Extract the [x, y] coordinate from the center of the cell holding the provided text.  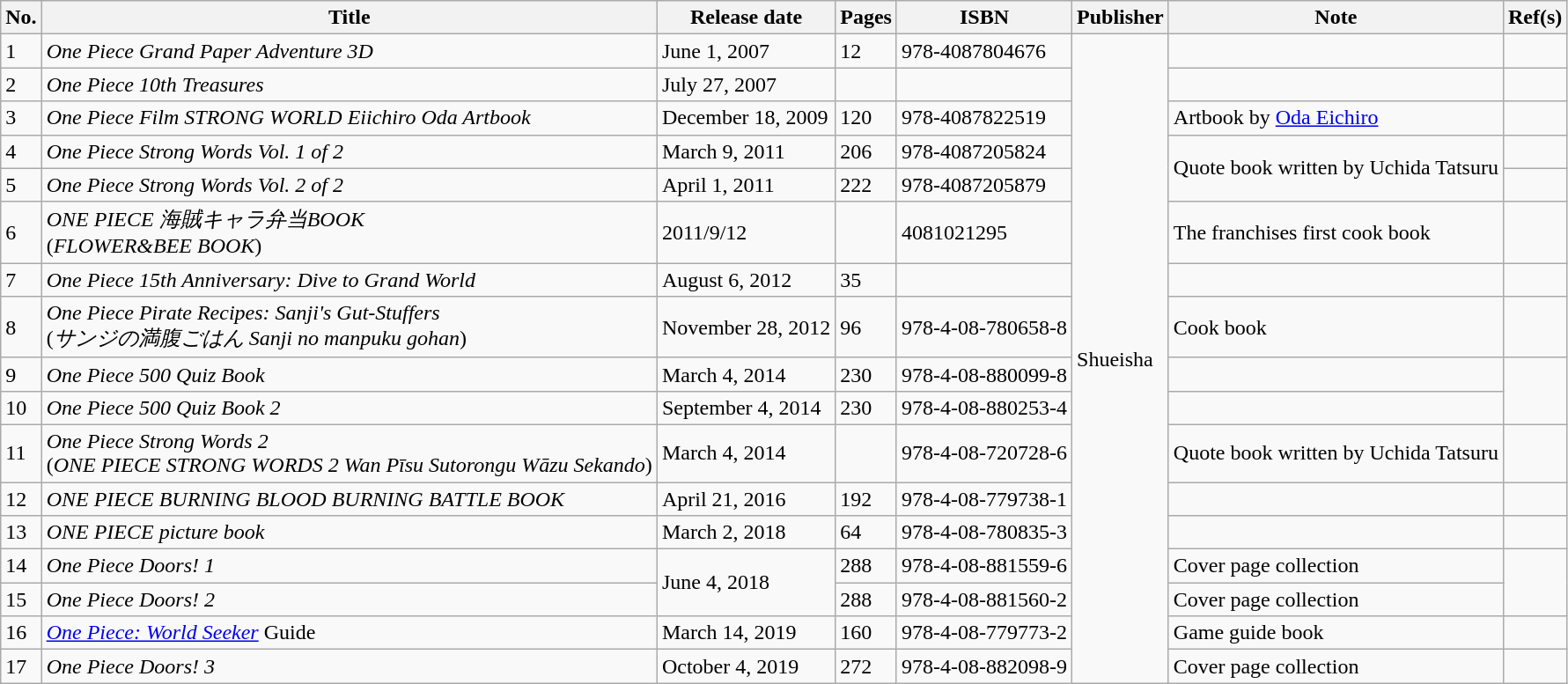
222 [866, 185]
978-4-08-720728-6 [984, 452]
One Piece 10th Treasures [349, 85]
Shueisha [1121, 359]
One Piece Grand Paper Adventure 3D [349, 51]
17 [21, 666]
July 27, 2007 [746, 85]
Pages [866, 18]
5 [21, 185]
1 [21, 51]
35 [866, 280]
ONE PIECE picture book [349, 533]
June 4, 2018 [746, 583]
978-4-08-880253-4 [984, 408]
15 [21, 599]
June 1, 2007 [746, 51]
978-4-08-881560-2 [984, 599]
ISBN [984, 18]
978-4087822519 [984, 118]
64 [866, 533]
2011/9/12 [746, 232]
One Piece: World Seeker Guide [349, 633]
One Piece Pirate Recipes: Sanji's Gut-Stuffers(サンジの満腹ごはん Sanji no manpuku gohan) [349, 327]
The franchises first cook book [1336, 232]
2 [21, 85]
978-4087205824 [984, 151]
Title [349, 18]
Publisher [1121, 18]
6 [21, 232]
978-4-08-780835-3 [984, 533]
Artbook by Oda Eichiro [1336, 118]
978-4-08-880099-8 [984, 374]
ONE PIECE BURNING BLOOD BURNING BATTLE BOOK [349, 499]
Release date [746, 18]
978-4-08-882098-9 [984, 666]
One Piece Doors! 1 [349, 566]
120 [866, 118]
11 [21, 452]
4081021295 [984, 232]
160 [866, 633]
Game guide book [1336, 633]
One Piece 500 Quiz Book 2 [349, 408]
No. [21, 18]
One Piece Strong Words Vol. 1 of 2 [349, 151]
November 28, 2012 [746, 327]
March 9, 2011 [746, 151]
One Piece 15th Anniversary: Dive to Grand World [349, 280]
16 [21, 633]
Cook book [1336, 327]
7 [21, 280]
August 6, 2012 [746, 280]
One Piece Strong Words Vol. 2 of 2 [349, 185]
14 [21, 566]
One Piece Strong Words 2(ONE PIECE STRONG WORDS 2 Wan Pīsu Sutorongu Wāzu Sekando) [349, 452]
September 4, 2014 [746, 408]
ONE PIECE 海賊キャラ弁当BOOK(FLOWER&BEE BOOK) [349, 232]
96 [866, 327]
3 [21, 118]
978-4087205879 [984, 185]
April 21, 2016 [746, 499]
192 [866, 499]
978-4-08-881559-6 [984, 566]
978-4-08-779738-1 [984, 499]
10 [21, 408]
One Piece Film STRONG WORLD Eiichiro Oda Artbook [349, 118]
9 [21, 374]
December 18, 2009 [746, 118]
978-4-08-779773-2 [984, 633]
One Piece Doors! 3 [349, 666]
978-4087804676 [984, 51]
8 [21, 327]
272 [866, 666]
13 [21, 533]
978-4-08-780658-8 [984, 327]
4 [21, 151]
206 [866, 151]
One Piece Doors! 2 [349, 599]
Ref(s) [1535, 18]
One Piece 500 Quiz Book [349, 374]
Note [1336, 18]
April 1, 2011 [746, 185]
March 2, 2018 [746, 533]
October 4, 2019 [746, 666]
March 14, 2019 [746, 633]
